Return (x, y) of the center of cell containing provided text 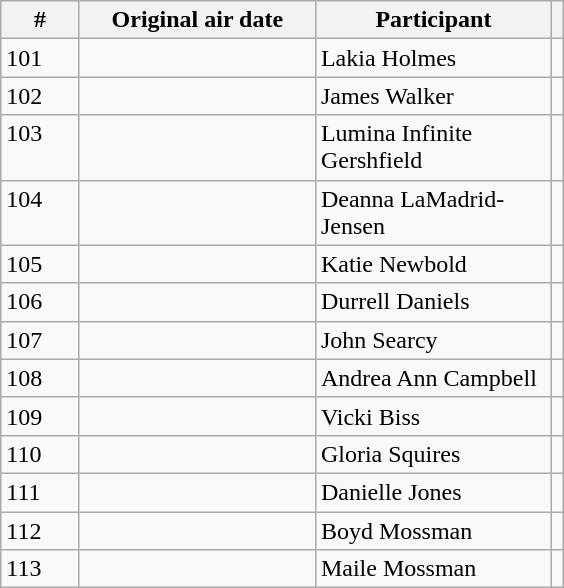
Vicki Biss (433, 416)
Participant (433, 20)
109 (40, 416)
# (40, 20)
105 (40, 264)
James Walker (433, 96)
Lumina Infinite Gershfield (433, 148)
John Searcy (433, 340)
102 (40, 96)
Danielle Jones (433, 492)
Boyd Mossman (433, 531)
Andrea Ann Campbell (433, 378)
113 (40, 569)
Original air date (197, 20)
111 (40, 492)
110 (40, 454)
103 (40, 148)
Durrell Daniels (433, 302)
Lakia Holmes (433, 58)
104 (40, 212)
106 (40, 302)
Gloria Squires (433, 454)
108 (40, 378)
Maile Mossman (433, 569)
101 (40, 58)
Deanna LaMadrid-Jensen (433, 212)
Katie Newbold (433, 264)
107 (40, 340)
112 (40, 531)
